Pinpoint the cell where the given text exists, returning its (x, y) midpoint coordinate. 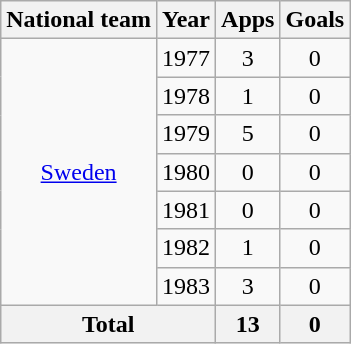
Apps (248, 20)
1981 (186, 210)
1983 (186, 286)
1980 (186, 172)
Goals (315, 20)
Year (186, 20)
13 (248, 324)
1978 (186, 96)
1982 (186, 248)
Sweden (79, 172)
National team (79, 20)
1977 (186, 58)
1979 (186, 134)
5 (248, 134)
Total (108, 324)
